Scan for the cell matching the given text and deliver its (X, Y) coordinate at center. 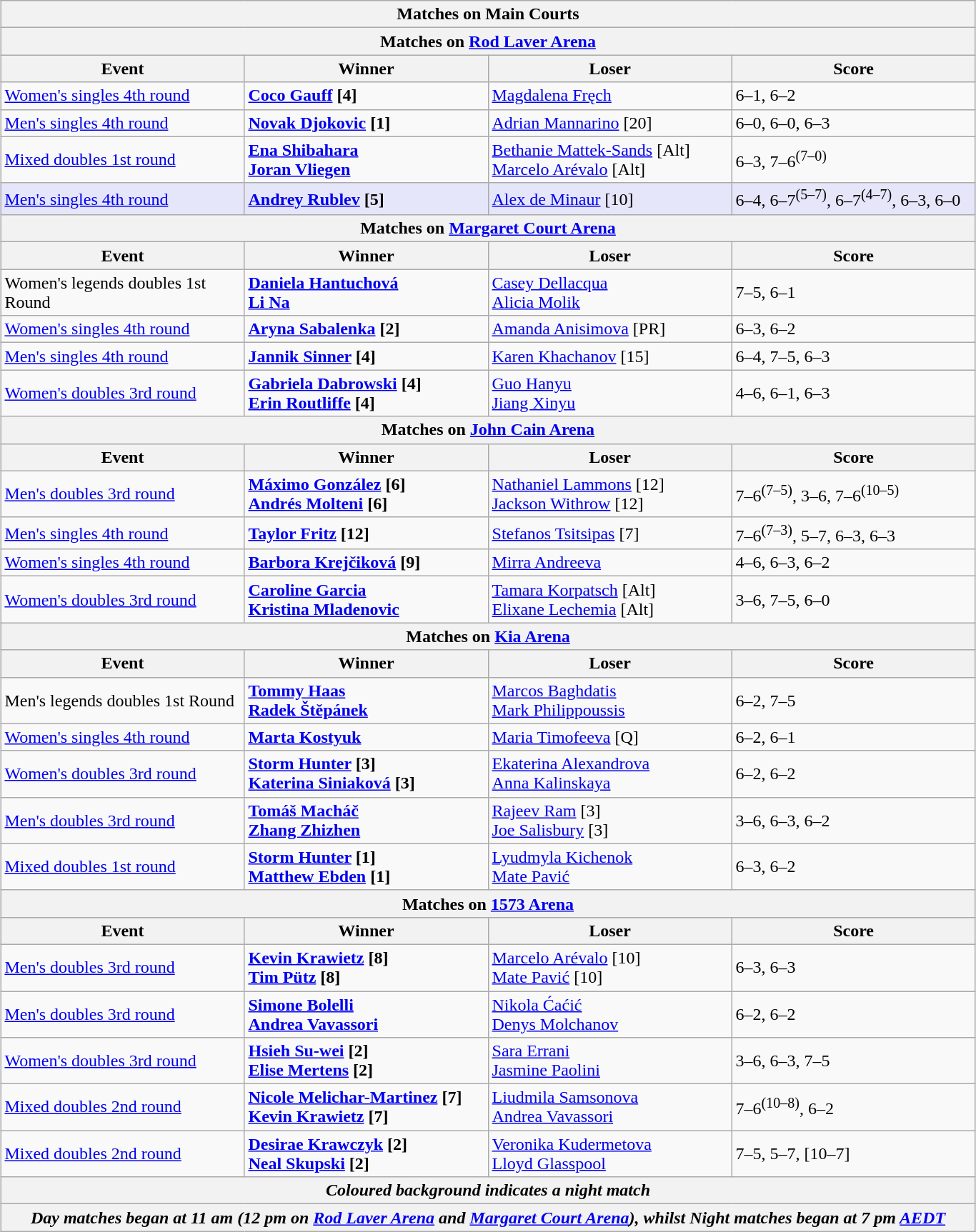
Tamara Korpatsch [Alt] Elixane Lechemia [Alt] (610, 600)
Kevin Krawietz [8] Tim Pütz [8] (366, 967)
Simone Bolelli Andrea Vavassori (366, 1014)
Hsieh Su-wei [2] Elise Mertens [2] (366, 1061)
Matches on Main Courts (488, 14)
6–2, 7–5 (853, 700)
7–6(7–3), 5–7, 6–3, 6–3 (853, 533)
6–1, 6–2 (853, 96)
Storm Hunter [1] Matthew Ebden [1] (366, 867)
Nicole Melichar-Martinez [7] Kevin Krawietz [7] (366, 1107)
Maria Timofeeva [Q] (610, 737)
Marcos Baghdatis Mark Philippoussis (610, 700)
3–6, 7–5, 6–0 (853, 600)
6–0, 6–0, 6–3 (853, 123)
Ekaterina Alexandrova Anna Kalinskaya (610, 774)
Caroline Garcia Kristina Mladenovic (366, 600)
Sara Errani Jasmine Paolini (610, 1061)
Storm Hunter [3] Katerina Siniaková [3] (366, 774)
6–3, 7–6(7–0) (853, 160)
7–5, 6–1 (853, 293)
Tommy Haas Radek Štěpánek (366, 700)
Tomáš Macháč Zhang Zhizhen (366, 820)
Matches on Margaret Court Arena (488, 229)
7–6(10–8), 6–2 (853, 1107)
Matches on Rod Laver Arena (488, 41)
Women's legends doubles 1st Round (123, 293)
Máximo González [6] Andrés Molteni [6] (366, 494)
6–4, 7–5, 6–3 (853, 356)
Adrian Mannarino [20] (610, 123)
Coco Gauff [4] (366, 96)
Aryna Sabalenka [2] (366, 329)
Jannik Sinner [4] (366, 356)
Taylor Fritz [12] (366, 533)
3–6, 6–3, 7–5 (853, 1061)
Guo Hanyu Jiang Xinyu (610, 393)
Amanda Anisimova [PR] (610, 329)
Stefanos Tsitsipas [7] (610, 533)
Rajeev Ram [3] Joe Salisbury [3] (610, 820)
Gabriela Dabrowski [4] Erin Routliffe [4] (366, 393)
Ena Shibahara Joran Vliegen (366, 160)
Barbora Krejčiková [9] (366, 563)
Men's legends doubles 1st Round (123, 700)
Matches on John Cain Arena (488, 430)
Matches on 1573 Arena (488, 903)
Karen Khachanov [15] (610, 356)
Andrey Rublev [5] (366, 199)
7–5, 5–7, [10–7] (853, 1154)
Mirra Andreeva (610, 563)
4–6, 6–1, 6–3 (853, 393)
Lyudmyla Kichenok Mate Pavić (610, 867)
6–3, 6–3 (853, 967)
6–2, 6–1 (853, 737)
Marcelo Arévalo [10] Mate Pavić [10] (610, 967)
Bethanie Mattek-Sands [Alt] Marcelo Arévalo [Alt] (610, 160)
Coloured background indicates a night match (488, 1191)
Alex de Minaur [10] (610, 199)
Casey Dellacqua Alicia Molik (610, 293)
7–6(7–5), 3–6, 7–6(10–5) (853, 494)
Day matches began at 11 am (12 pm on Rod Laver Arena and Margaret Court Arena), whilst Night matches began at 7 pm AEDT (488, 1218)
4–6, 6–3, 6–2 (853, 563)
3–6, 6–3, 6–2 (853, 820)
Matches on Kia Arena (488, 636)
Marta Kostyuk (366, 737)
Veronika Kudermetova Lloyd Glasspool (610, 1154)
Novak Djokovic [1] (366, 123)
Nathaniel Lammons [12] Jackson Withrow [12] (610, 494)
Liudmila Samsonova Andrea Vavassori (610, 1107)
Desirae Krawczyk [2] Neal Skupski [2] (366, 1154)
Daniela Hantuchová Li Na (366, 293)
Nikola Ćaćić Denys Molchanov (610, 1014)
Magdalena Fręch (610, 96)
6–4, 6–7(5–7), 6–7(4–7), 6–3, 6–0 (853, 199)
